Return the [X, Y] coordinate for the center point of the cell that contains the specified text.  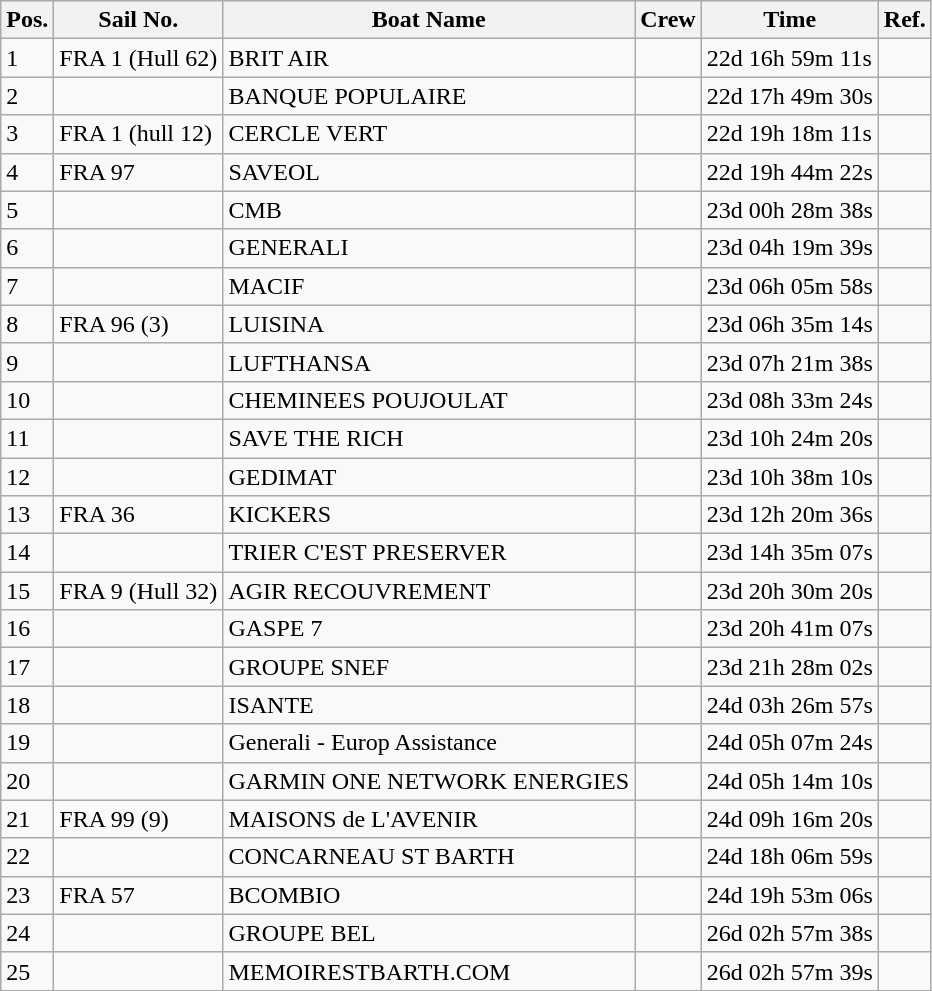
26d 02h 57m 39s [790, 971]
Pos. [28, 20]
GEDIMAT [429, 477]
6 [28, 248]
24d 19h 53m 06s [790, 895]
MACIF [429, 286]
23d 08h 33m 24s [790, 400]
11 [28, 438]
15 [28, 591]
24d 05h 07m 24s [790, 743]
14 [28, 553]
19 [28, 743]
3 [28, 134]
23d 20h 30m 20s [790, 591]
23d 06h 35m 14s [790, 324]
24d 18h 06m 59s [790, 857]
22d 19h 44m 22s [790, 172]
20 [28, 781]
22d 17h 49m 30s [790, 96]
BANQUE POPULAIRE [429, 96]
ISANTE [429, 705]
Crew [668, 20]
MAISONS de L'AVENIR [429, 819]
GASPE 7 [429, 629]
24d 03h 26m 57s [790, 705]
24d 05h 14m 10s [790, 781]
18 [28, 705]
23d 00h 28m 38s [790, 210]
23d 12h 20m 36s [790, 515]
24 [28, 933]
23d 04h 19m 39s [790, 248]
9 [28, 362]
LUFTHANSA [429, 362]
23d 10h 38m 10s [790, 477]
FRA 9 (Hull 32) [138, 591]
1 [28, 58]
10 [28, 400]
FRA 36 [138, 515]
FRA 1 (hull 12) [138, 134]
23d 06h 05m 58s [790, 286]
FRA 97 [138, 172]
23d 10h 24m 20s [790, 438]
22d 19h 18m 11s [790, 134]
25 [28, 971]
22 [28, 857]
21 [28, 819]
SAVE THE RICH [429, 438]
23d 07h 21m 38s [790, 362]
23d 20h 41m 07s [790, 629]
CHEMINEES POUJOULAT [429, 400]
BCOMBIO [429, 895]
KICKERS [429, 515]
GROUPE BEL [429, 933]
CMB [429, 210]
FRA 57 [138, 895]
MEMOIRESTBARTH.COM [429, 971]
5 [28, 210]
23d 21h 28m 02s [790, 667]
GROUPE SNEF [429, 667]
22d 16h 59m 11s [790, 58]
23 [28, 895]
16 [28, 629]
Ref. [904, 20]
2 [28, 96]
23d 14h 35m 07s [790, 553]
17 [28, 667]
26d 02h 57m 38s [790, 933]
13 [28, 515]
LUISINA [429, 324]
Time [790, 20]
24d 09h 16m 20s [790, 819]
BRIT AIR [429, 58]
CONCARNEAU ST BARTH [429, 857]
FRA 96 (3) [138, 324]
8 [28, 324]
GARMIN ONE NETWORK ENERGIES [429, 781]
GENERALI [429, 248]
7 [28, 286]
CERCLE VERT [429, 134]
Sail No. [138, 20]
12 [28, 477]
AGIR RECOUVREMENT [429, 591]
SAVEOL [429, 172]
FRA 99 (9) [138, 819]
TRIER C'EST PRESERVER [429, 553]
Generali - Europ Assistance [429, 743]
FRA 1 (Hull 62) [138, 58]
4 [28, 172]
Boat Name [429, 20]
